Identify which cell holds the provided text, then report its [x, y] central coordinate. 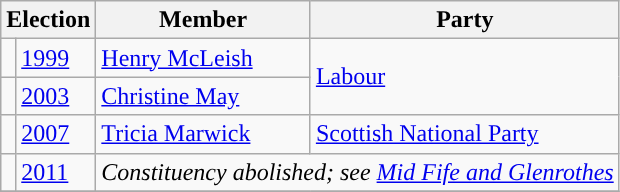
2003 [56, 96]
Constituency abolished; see Mid Fife and Glenrothes [358, 172]
Christine May [204, 96]
Member [204, 20]
Election [48, 20]
2007 [56, 134]
Tricia Marwick [204, 134]
2011 [56, 172]
Labour [464, 77]
Henry McLeish [204, 58]
Scottish National Party [464, 134]
1999 [56, 58]
Party [464, 20]
